Find where the given text appears and provide that cell's center as (X, Y) coordinate. 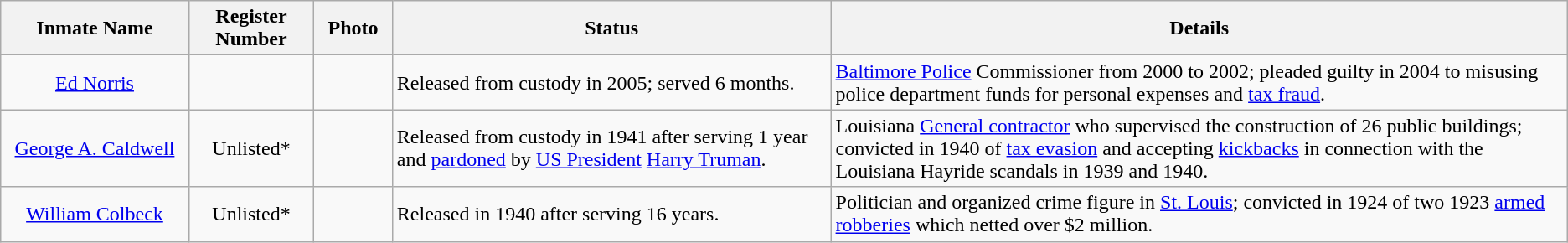
George A. Caldwell (95, 148)
Politician and organized crime figure in St. Louis; convicted in 1924 of two 1923 armed robberies which netted over $2 million. (1199, 215)
Released in 1940 after serving 16 years. (611, 215)
Released from custody in 1941 after serving 1 year and pardoned by US President Harry Truman. (611, 148)
Released from custody in 2005; served 6 months. (611, 82)
Baltimore Police Commissioner from 2000 to 2002; pleaded guilty in 2004 to misusing police department funds for personal expenses and tax fraud. (1199, 82)
Inmate Name (95, 28)
Status (611, 28)
Photo (353, 28)
William Colbeck (95, 215)
Register Number (251, 28)
Details (1199, 28)
Ed Norris (95, 82)
